Determine the [x, y] coordinate at the center of the cell enclosing the given text.  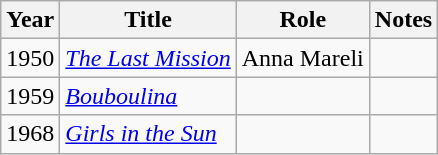
Girls in the Sun [148, 134]
Role [302, 20]
Title [148, 20]
Bouboulina [148, 96]
The Last Mission [148, 58]
Year [30, 20]
Notes [403, 20]
1968 [30, 134]
Anna Mareli [302, 58]
1959 [30, 96]
1950 [30, 58]
